For the text-containing cell, return its midpoint in [X, Y] coordinate format. 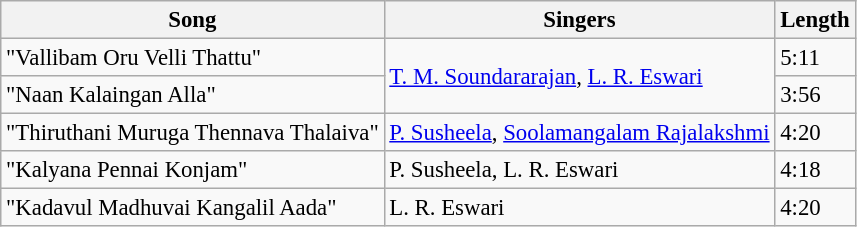
Singers [580, 20]
4:18 [815, 170]
"Thiruthani Muruga Thennava Thalaiva" [192, 133]
P. Susheela, L. R. Eswari [580, 170]
L. R. Eswari [580, 208]
P. Susheela, Soolamangalam Rajalakshmi [580, 133]
T. M. Soundararajan, L. R. Eswari [580, 76]
3:56 [815, 95]
"Kadavul Madhuvai Kangalil Aada" [192, 208]
Song [192, 20]
Length [815, 20]
5:11 [815, 58]
"Kalyana Pennai Konjam" [192, 170]
"Naan Kalaingan Alla" [192, 95]
"Vallibam Oru Velli Thattu" [192, 58]
